Return (X, Y) of the center of cell containing provided text 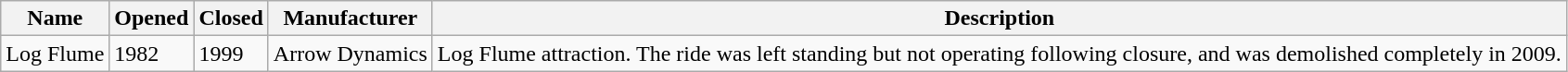
Description (1000, 18)
Log Flume (56, 54)
1982 (152, 54)
Opened (152, 18)
Arrow Dynamics (351, 54)
Closed (231, 18)
Name (56, 18)
Manufacturer (351, 18)
1999 (231, 54)
Log Flume attraction. The ride was left standing but not operating following closure, and was demolished completely in 2009. (1000, 54)
